Return the [X, Y] coordinate for the center point of the cell that contains the specified text.  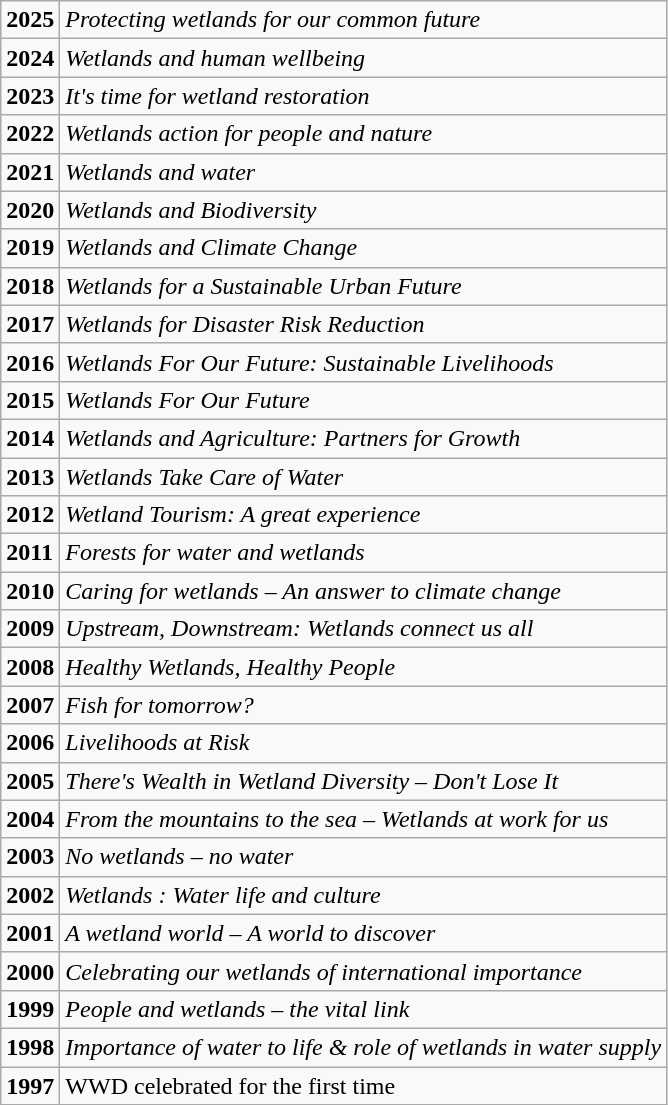
Wetlands and Climate Change [364, 248]
Forests for water and wetlands [364, 553]
2006 [30, 743]
2020 [30, 210]
Wetlands For Our Future [364, 400]
Wetlands for Disaster Risk Reduction [364, 324]
2004 [30, 819]
2002 [30, 895]
Wetlands and Agriculture: Partners for Growth [364, 438]
Wetlands Take Care of Water [364, 477]
A wetland world – A world to discover [364, 933]
There's Wealth in Wetland Diversity – Don't Lose It [364, 781]
2021 [30, 172]
2019 [30, 248]
Wetlands for a Sustainable Urban Future [364, 286]
2001 [30, 933]
Wetland Tourism: A great experience [364, 515]
2012 [30, 515]
2016 [30, 362]
2010 [30, 591]
No wetlands – no water [364, 857]
2009 [30, 629]
2024 [30, 58]
It's time for wetland restoration [364, 96]
Caring for wetlands – An answer to climate change [364, 591]
2018 [30, 286]
2023 [30, 96]
WWD celebrated for the first time [364, 1085]
Wetlands and Biodiversity [364, 210]
1998 [30, 1047]
People and wetlands – the vital link [364, 1009]
Protecting wetlands for our common future [364, 20]
2013 [30, 477]
Importance of water to life & role of wetlands in water supply [364, 1047]
2007 [30, 705]
2014 [30, 438]
Celebrating our wetlands of international importance [364, 971]
Healthy Wetlands, Healthy People [364, 667]
Wetlands : Water life and culture [364, 895]
1997 [30, 1085]
Wetlands and water [364, 172]
Livelihoods at Risk [364, 743]
2025 [30, 20]
From the mountains to the sea – Wetlands at work for us [364, 819]
Wetlands and human wellbeing [364, 58]
2015 [30, 400]
Wetlands action for people and nature [364, 134]
2000 [30, 971]
2017 [30, 324]
Fish for tomorrow? [364, 705]
Upstream, Downstream: Wetlands connect us all [364, 629]
2011 [30, 553]
2003 [30, 857]
Wetlands For Our Future: Sustainable Livelihoods [364, 362]
1999 [30, 1009]
2005 [30, 781]
2008 [30, 667]
2022 [30, 134]
